Return the (x, y) coordinate for the center point of the cell that contains the specified text.  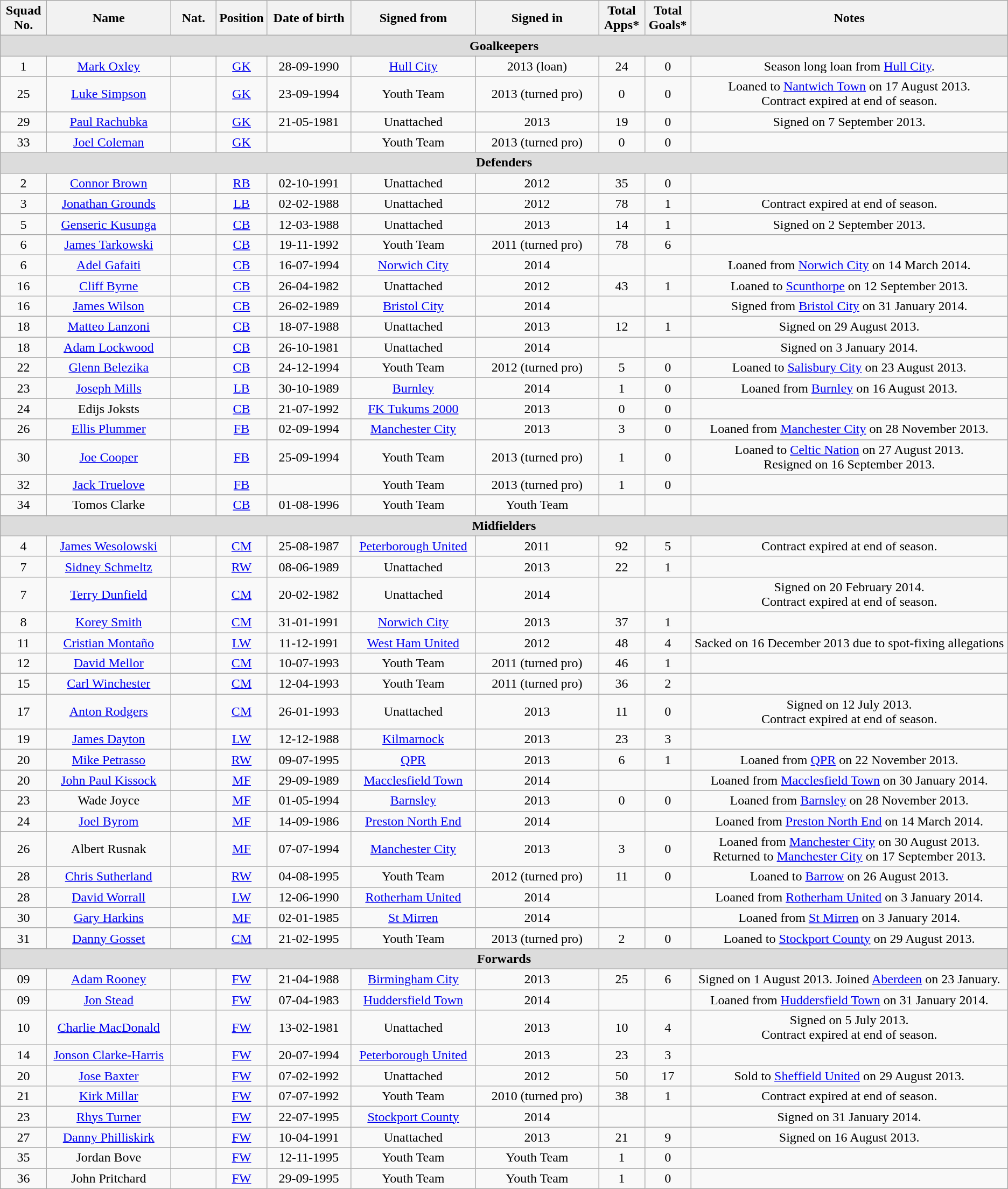
31-01-1991 (309, 622)
Joel Coleman (109, 142)
21-05-1981 (309, 122)
James Wesolowski (109, 546)
Loaned from QPR on 22 November 2013. (849, 760)
02-10-1991 (309, 183)
29 (24, 122)
Macclesfield Town (414, 780)
19-11-1992 (309, 244)
Bristol City (414, 306)
Sold to Sheffield United on 29 August 2013. (849, 1076)
Signed on 20 February 2014.Contract expired at end of season. (849, 594)
Paul Rachubka (109, 122)
Jon Stead (109, 1000)
Forwards (504, 959)
Danny Gosset (109, 938)
07-07-1994 (309, 849)
Sacked on 16 December 2013 due to spot-fixing allegations (849, 642)
20-02-1982 (309, 594)
21-07-1992 (309, 409)
Joel Byrom (109, 821)
29-09-1989 (309, 780)
Nat. (194, 18)
James Dayton (109, 739)
9 (668, 1137)
22-07-1995 (309, 1117)
Loaned from Preston North End on 14 March 2014. (849, 821)
Wade Joyce (109, 801)
12-03-1988 (309, 224)
Loaned to Nantwich Town on 17 August 2013.Contract expired at end of season. (849, 94)
Signed on 1 August 2013. Joined Aberdeen on 23 January. (849, 979)
QPR (414, 760)
Cristian Montaño (109, 642)
Cliff Byrne (109, 286)
Kirk Millar (109, 1096)
25-08-1987 (309, 546)
Jack Truelove (109, 485)
Tomos Clarke (109, 505)
27 (24, 1137)
Loaned to Stockport County on 29 August 2013. (849, 938)
SquadNo. (24, 18)
Signed on 16 August 2013. (849, 1137)
26-02-1989 (309, 306)
50 (622, 1076)
David Mellor (109, 663)
Defenders (504, 163)
Preston North End (414, 821)
30-10-1989 (309, 388)
01-08-1996 (309, 505)
Huddersfield Town (414, 1000)
Albert Rusnak (109, 849)
2010 (turned pro) (537, 1096)
Adam Lockwood (109, 347)
Gary Harkins (109, 918)
John Pritchard (109, 1178)
Loaned to Celtic Nation on 27 August 2013.Resigned on 16 September 2013. (849, 457)
16-07-1994 (309, 265)
20-07-1994 (309, 1055)
Midfielders (504, 526)
Edijs Joksts (109, 409)
Loaned from Macclesfield Town on 30 January 2014. (849, 780)
31 (24, 938)
Korey Smith (109, 622)
Danny Philliskirk (109, 1137)
11-12-1991 (309, 642)
08-06-1989 (309, 566)
Sidney Schmeltz (109, 566)
Charlie MacDonald (109, 1027)
Loaned to Salisbury City on 23 August 2013. (849, 368)
15 (24, 684)
Chris Sutherland (109, 877)
Signed from (414, 18)
Jose Baxter (109, 1076)
07-07-1992 (309, 1096)
Loaned from Manchester City on 28 November 2013. (849, 429)
25-09-1994 (309, 457)
St Mirren (414, 918)
10-07-1993 (309, 663)
Genseric Kusunga (109, 224)
Signed on 2 September 2013. (849, 224)
Jordan Bove (109, 1158)
Luke Simpson (109, 94)
21-04-1988 (309, 979)
Name (109, 18)
Mark Oxley (109, 66)
Loaned from Rotherham United on 3 January 2014. (849, 897)
02-09-1994 (309, 429)
Signed on 7 September 2013. (849, 122)
21-02-1995 (309, 938)
Jonathan Grounds (109, 204)
Season long loan from Hull City. (849, 66)
Signed on 29 August 2013. (849, 327)
12-04-1993 (309, 684)
10-04-1991 (309, 1137)
2011 (537, 546)
Signed on 5 July 2013.Contract expired at end of season. (849, 1027)
Barnsley (414, 801)
James Tarkowski (109, 244)
Anton Rodgers (109, 712)
48 (622, 642)
RB (242, 183)
Rotherham United (414, 897)
Position (242, 18)
FK Tukums 2000 (414, 409)
28-09-1990 (309, 66)
34 (24, 505)
13-02-1981 (309, 1027)
James Wilson (109, 306)
8 (24, 622)
Birmingham City (414, 979)
Joseph Mills (109, 388)
Signed on 31 January 2014. (849, 1117)
Joe Cooper (109, 457)
Signed on 12 July 2013.Contract expired at end of season. (849, 712)
46 (622, 663)
Ellis Plummer (109, 429)
07-02-1992 (309, 1076)
Loaned to Scunthorpe on 12 September 2013. (849, 286)
Signed on 3 January 2014. (849, 347)
TotalApps* (622, 18)
38 (622, 1096)
92 (622, 546)
Loaned from Barnsley on 28 November 2013. (849, 801)
Date of birth (309, 18)
Kilmarnock (414, 739)
02-01-1985 (309, 918)
Burnley (414, 388)
West Ham United (414, 642)
TotalGoals* (668, 18)
Carl Winchester (109, 684)
Loaned from Huddersfield Town on 31 January 2014. (849, 1000)
Notes (849, 18)
14-09-1986 (309, 821)
07-04-1983 (309, 1000)
Signed from Bristol City on 31 January 2014. (849, 306)
Connor Brown (109, 183)
29-09-1995 (309, 1178)
23-09-1994 (309, 94)
Hull City (414, 66)
09-07-1995 (309, 760)
04-08-1995 (309, 877)
37 (622, 622)
Mike Petrasso (109, 760)
Terry Dunfield (109, 594)
26-10-1981 (309, 347)
Glenn Belezika (109, 368)
Loaned to Barrow on 26 August 2013. (849, 877)
12-11-1995 (309, 1158)
John Paul Kissock (109, 780)
Loaned from St Mirren on 3 January 2014. (849, 918)
Adel Gafaiti (109, 265)
Signed in (537, 18)
Matteo Lanzoni (109, 327)
32 (24, 485)
12-12-1988 (309, 739)
Rhys Turner (109, 1117)
2013 (loan) (537, 66)
18-07-1988 (309, 327)
Adam Rooney (109, 979)
26-01-1993 (309, 712)
Loaned from Norwich City on 14 March 2014. (849, 265)
33 (24, 142)
Loaned from Burnley on 16 August 2013. (849, 388)
12-06-1990 (309, 897)
02-02-1988 (309, 204)
Goalkeepers (504, 46)
Loaned from Manchester City on 30 August 2013. Returned to Manchester City on 17 September 2013. (849, 849)
43 (622, 286)
Jonson Clarke-Harris (109, 1055)
26-04-1982 (309, 286)
David Worrall (109, 897)
Stockport County (414, 1117)
01-05-1994 (309, 801)
24-12-1994 (309, 368)
